Output the [X, Y] coordinate of the center of the cell containing the given text.  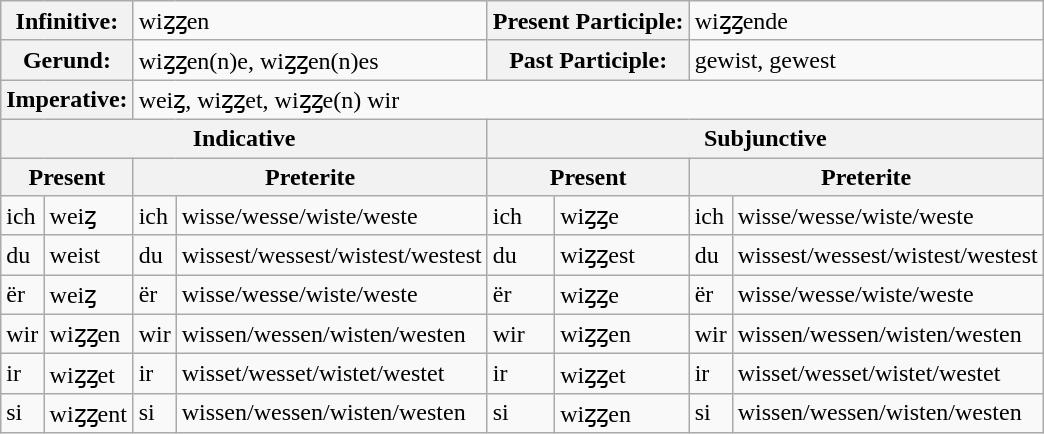
Infinitive: [67, 21]
wiȥȥent [88, 413]
wiȥȥen(n)e, wiȥȥen(n)es [310, 60]
Past Participle: [588, 60]
gewist, gewest [866, 60]
Gerund: [67, 60]
Imperative: [67, 100]
Present Participle: [588, 21]
weiȥ, wiȥȥet, wiȥȥe(n) wir [588, 100]
wiȥȥende [866, 21]
Subjunctive [765, 138]
wiȥȥest [622, 255]
weist [88, 255]
Indicative [244, 138]
